Output the [x, y] coordinate of the center of the cell containing the given text.  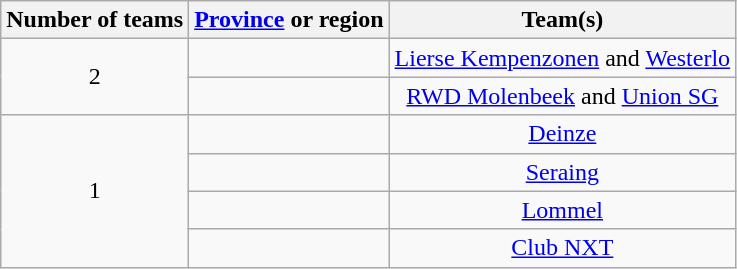
RWD Molenbeek and Union SG [562, 96]
Province or region [289, 20]
Lierse Kempenzonen and Westerlo [562, 58]
Club NXT [562, 248]
Number of teams [95, 20]
Deinze [562, 134]
Team(s) [562, 20]
1 [95, 191]
Seraing [562, 172]
Lommel [562, 210]
2 [95, 77]
